Determine the [x, y] coordinate at the center of the cell enclosing the given text.  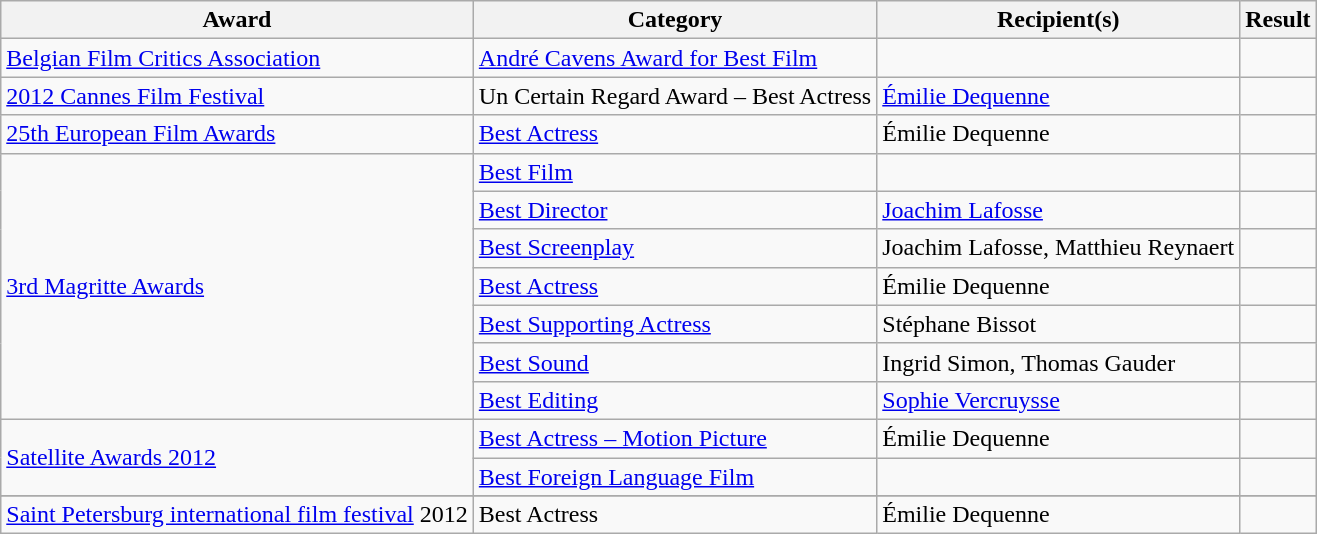
Joachim Lafosse [1058, 210]
Best Director [674, 210]
Award [238, 20]
Best Actress – Motion Picture [674, 438]
Best Editing [674, 400]
Best Film [674, 172]
Result [1278, 20]
Belgian Film Critics Association [238, 58]
Ingrid Simon, Thomas Gauder [1058, 362]
Un Certain Regard Award – Best Actress [674, 96]
Sophie Vercruysse [1058, 400]
Joachim Lafosse, Matthieu Reynaert [1058, 248]
Best Screenplay [674, 248]
Best Supporting Actress [674, 324]
Recipient(s) [1058, 20]
Best Foreign Language Film [674, 477]
Saint Petersburg international film festival 2012 [238, 515]
Stéphane Bissot [1058, 324]
25th European Film Awards [238, 134]
Satellite Awards 2012 [238, 457]
Best Sound [674, 362]
Category [674, 20]
2012 Cannes Film Festival [238, 96]
3rd Magritte Awards [238, 286]
André Cavens Award for Best Film [674, 58]
